Capture the cell that displays the provided text and extract its [X, Y] central coordinate. 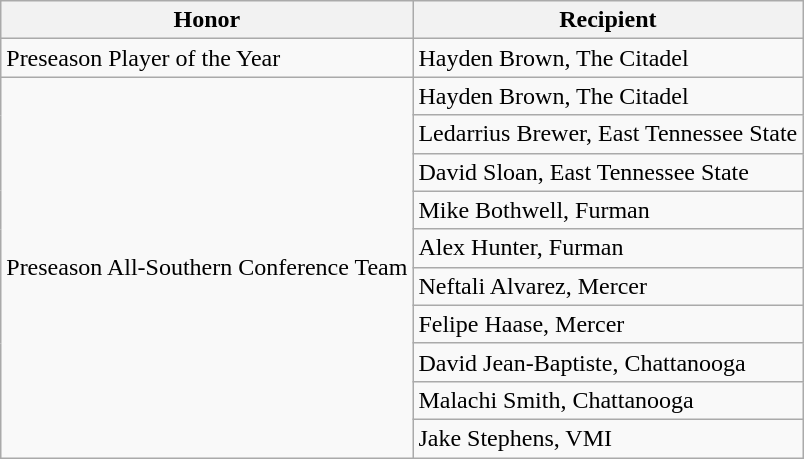
Malachi Smith, Chattanooga [608, 400]
David Jean-Baptiste, Chattanooga [608, 362]
Preseason All-Southern Conference Team [207, 268]
Alex Hunter, Furman [608, 248]
Honor [207, 20]
Recipient [608, 20]
Preseason Player of the Year [207, 58]
Mike Bothwell, Furman [608, 210]
Felipe Haase, Mercer [608, 324]
Neftali Alvarez, Mercer [608, 286]
David Sloan, East Tennessee State [608, 172]
Ledarrius Brewer, East Tennessee State [608, 134]
Jake Stephens, VMI [608, 438]
